Determine the (X, Y) coordinate at the center of the cell enclosing the given text.  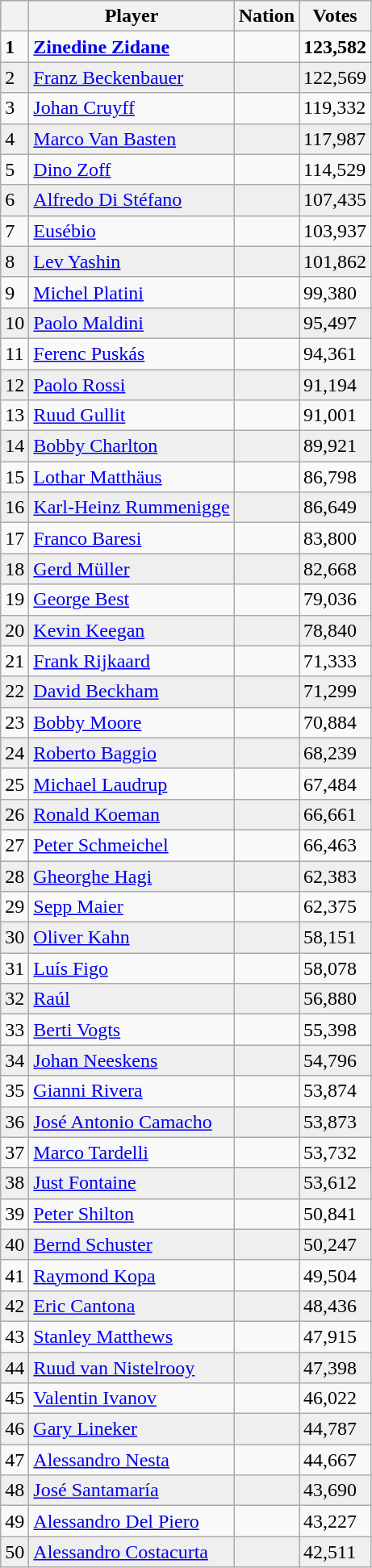
Roberto Baggio (132, 753)
Frank Rijkaard (132, 661)
9 (15, 292)
53,732 (336, 1152)
101,862 (336, 261)
2 (15, 77)
70,884 (336, 722)
48,436 (336, 1306)
89,921 (336, 446)
25 (15, 784)
46 (15, 1429)
Karl-Heinz Rummenigge (132, 508)
Franz Beckenbauer (132, 77)
82,668 (336, 569)
12 (15, 385)
46,022 (336, 1399)
10 (15, 323)
Eusébio (132, 231)
Gheorghe Hagi (132, 876)
123,582 (336, 47)
79,036 (336, 600)
32 (15, 999)
35 (15, 1091)
41 (15, 1275)
50,247 (336, 1244)
71,333 (336, 661)
54,796 (336, 1060)
42,511 (336, 1552)
22 (15, 692)
29 (15, 907)
55,398 (336, 1030)
Sepp Maier (132, 907)
Michel Platini (132, 292)
50,841 (336, 1214)
21 (15, 661)
Ronald Koeman (132, 814)
119,332 (336, 108)
3 (15, 108)
53,873 (336, 1122)
Gianni Rivera (132, 1091)
37 (15, 1152)
71,299 (336, 692)
83,800 (336, 538)
Dino Zoff (132, 169)
Kevin Keegan (132, 630)
62,383 (336, 876)
36 (15, 1122)
4 (15, 139)
47,398 (336, 1368)
117,987 (336, 139)
62,375 (336, 907)
Paolo Maldini (132, 323)
Bobby Moore (132, 722)
Raymond Kopa (132, 1275)
43,690 (336, 1491)
95,497 (336, 323)
48 (15, 1491)
José Santamaría (132, 1491)
91,194 (336, 385)
44,787 (336, 1429)
Ferenc Puskás (132, 353)
Michael Laudrup (132, 784)
José Antonio Camacho (132, 1122)
47,915 (336, 1336)
Player (132, 16)
30 (15, 938)
86,649 (336, 508)
103,937 (336, 231)
78,840 (336, 630)
David Beckham (132, 692)
114,529 (336, 169)
Alessandro Costacurta (132, 1552)
33 (15, 1030)
Gerd Müller (132, 569)
20 (15, 630)
Johan Cruyff (132, 108)
38 (15, 1183)
Eric Cantona (132, 1306)
Paolo Rossi (132, 385)
Alessandro Nesta (132, 1460)
Nation (266, 16)
122,569 (336, 77)
67,484 (336, 784)
16 (15, 508)
Lothar Matthäus (132, 477)
1 (15, 47)
91,001 (336, 416)
17 (15, 538)
Luís Figo (132, 968)
Franco Baresi (132, 538)
Votes (336, 16)
Oliver Kahn (132, 938)
27 (15, 845)
107,435 (336, 200)
23 (15, 722)
34 (15, 1060)
Marco Van Basten (132, 139)
5 (15, 169)
45 (15, 1399)
8 (15, 261)
George Best (132, 600)
99,380 (336, 292)
40 (15, 1244)
86,798 (336, 477)
31 (15, 968)
Valentin Ivanov (132, 1399)
43 (15, 1336)
Zinedine Zidane (132, 47)
14 (15, 446)
58,078 (336, 968)
42 (15, 1306)
Ruud van Nistelrooy (132, 1368)
Bobby Charlton (132, 446)
13 (15, 416)
7 (15, 231)
39 (15, 1214)
53,612 (336, 1183)
Johan Neeskens (132, 1060)
53,874 (336, 1091)
28 (15, 876)
94,361 (336, 353)
Ruud Gullit (132, 416)
19 (15, 600)
49,504 (336, 1275)
Peter Shilton (132, 1214)
18 (15, 569)
Gary Lineker (132, 1429)
Lev Yashin (132, 261)
Berti Vogts (132, 1030)
Alfredo Di Stéfano (132, 200)
Peter Schmeichel (132, 845)
24 (15, 753)
56,880 (336, 999)
49 (15, 1521)
47 (15, 1460)
44,667 (336, 1460)
6 (15, 200)
15 (15, 477)
Alessandro Del Piero (132, 1521)
Raúl (132, 999)
Bernd Schuster (132, 1244)
26 (15, 814)
58,151 (336, 938)
Marco Tardelli (132, 1152)
44 (15, 1368)
50 (15, 1552)
Stanley Matthews (132, 1336)
11 (15, 353)
Just Fontaine (132, 1183)
43,227 (336, 1521)
66,463 (336, 845)
68,239 (336, 753)
66,661 (336, 814)
